From the cell containing the given text, extract its center point as (x, y) coordinate. 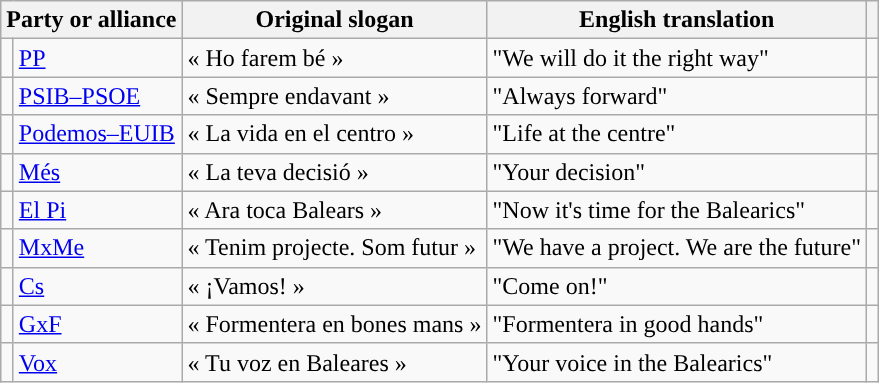
PP (98, 58)
GxF (98, 324)
Party or alliance (92, 20)
PSIB–PSOE (98, 96)
« Formentera en bones mans » (334, 324)
Podemos–EUIB (98, 134)
"Your decision" (677, 172)
« ¡Vamos! » (334, 286)
« Tu voz en Baleares » (334, 362)
"Always forward" (677, 96)
"Now it's time for the Balearics" (677, 210)
« La teva decisió » (334, 172)
"Formentera in good hands" (677, 324)
Original slogan (334, 20)
"Life at the centre" (677, 134)
"Your voice in the Balearics" (677, 362)
Cs (98, 286)
English translation (677, 20)
"We will do it the right way" (677, 58)
El Pi (98, 210)
"Come on!" (677, 286)
« Ho farem bé » (334, 58)
MxMe (98, 248)
« La vida en el centro » (334, 134)
"We have a project. We are the future" (677, 248)
Més (98, 172)
« Ara toca Balears » (334, 210)
« Tenim projecte. Som futur » (334, 248)
« Sempre endavant » (334, 96)
Vox (98, 362)
